Determine the (X, Y) coordinate at the center of the cell enclosing the given text.  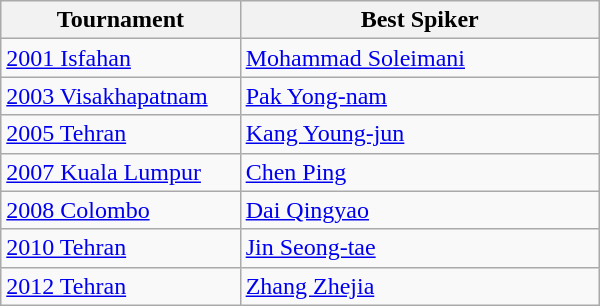
Best Spiker (420, 20)
Jin Seong-tae (420, 248)
2008 Colombo (120, 210)
Pak Yong-nam (420, 96)
Tournament (120, 20)
2003 Visakhapatnam (120, 96)
Kang Young-jun (420, 134)
Zhang Zhejia (420, 286)
2005 Tehran (120, 134)
2007 Kuala Lumpur (120, 172)
2012 Tehran (120, 286)
2010 Tehran (120, 248)
Dai Qingyao (420, 210)
Chen Ping (420, 172)
Mohammad Soleimani (420, 58)
2001 Isfahan (120, 58)
